Scan for the cell matching the given text and deliver its [X, Y] coordinate at center. 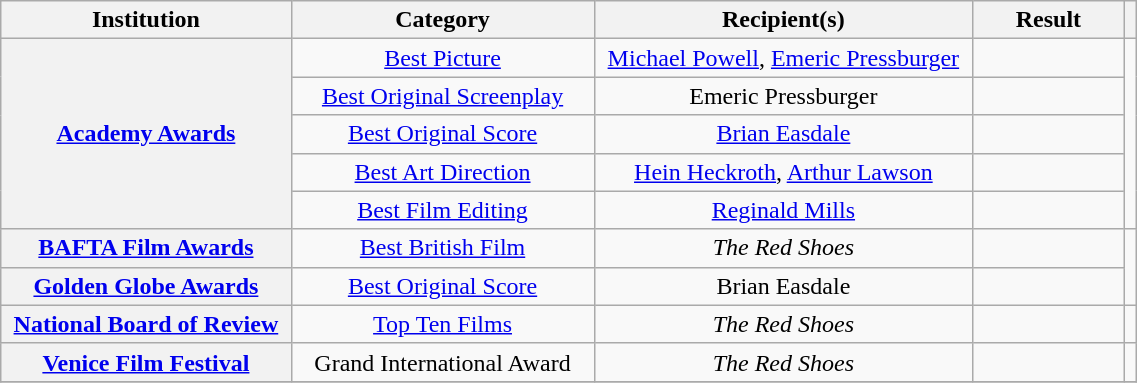
Best Picture [442, 58]
Grand International Award [442, 362]
Reginald Mills [784, 210]
Golden Globe Awards [146, 286]
BAFTA Film Awards [146, 248]
Recipient(s) [784, 20]
Academy Awards [146, 134]
Result [1048, 20]
Venice Film Festival [146, 362]
Hein Heckroth, Arthur Lawson [784, 172]
Top Ten Films [442, 324]
Category [442, 20]
Michael Powell, Emeric Pressburger [784, 58]
Best British Film [442, 248]
National Board of Review [146, 324]
Best Film Editing [442, 210]
Institution [146, 20]
Best Original Screenplay [442, 96]
Best Art Direction [442, 172]
Emeric Pressburger [784, 96]
